Capture the cell that displays the provided text and extract its [X, Y] central coordinate. 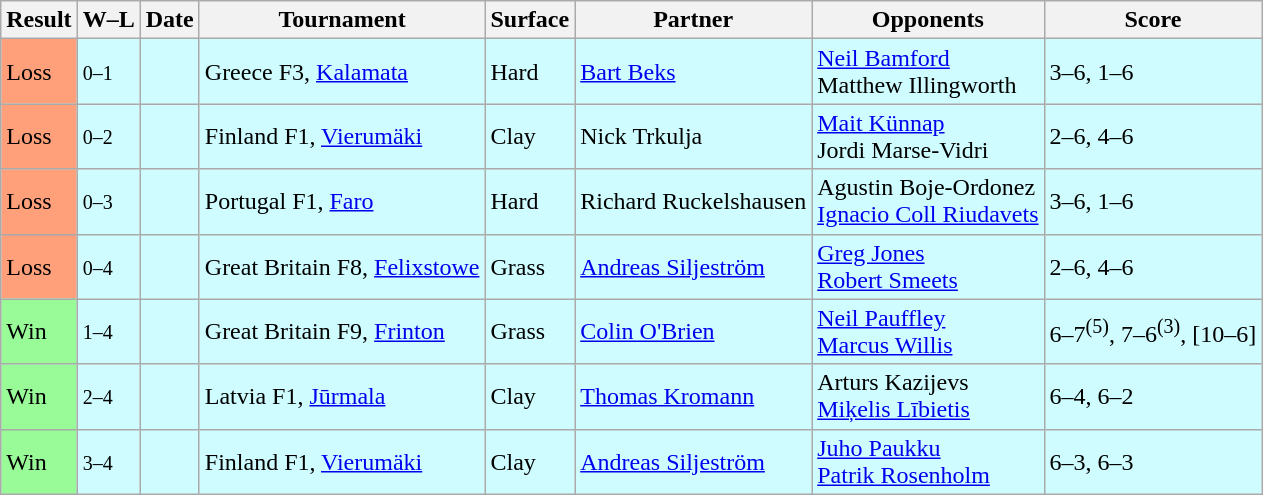
Neil Pauffley Marcus Willis [928, 332]
Score [1153, 20]
Greg Jones Robert Smeets [928, 266]
0–3 [108, 202]
Juho Paukku Patrik Rosenholm [928, 462]
0–4 [108, 266]
Latvia F1, Jūrmala [342, 396]
Great Britain F9, Frinton [342, 332]
Agustin Boje-Ordonez Ignacio Coll Riudavets [928, 202]
3–4 [108, 462]
Surface [530, 20]
Date [170, 20]
Greece F3, Kalamata [342, 72]
Bart Beks [694, 72]
0–1 [108, 72]
Neil Bamford Matthew Illingworth [928, 72]
Partner [694, 20]
Portugal F1, Faro [342, 202]
W–L [108, 20]
1–4 [108, 332]
Mait Künnap Jordi Marse-Vidri [928, 136]
6–4, 6–2 [1153, 396]
Opponents [928, 20]
Richard Ruckelshausen [694, 202]
Colin O'Brien [694, 332]
Great Britain F8, Felixstowe [342, 266]
Arturs Kazijevs Miķelis Lībietis [928, 396]
Result [39, 20]
Tournament [342, 20]
0–2 [108, 136]
2–4 [108, 396]
Nick Trkulja [694, 136]
6–3, 6–3 [1153, 462]
Thomas Kromann [694, 396]
6–7(5), 7–6(3), [10–6] [1153, 332]
